Identify which cell holds the provided text, then report its (X, Y) central coordinate. 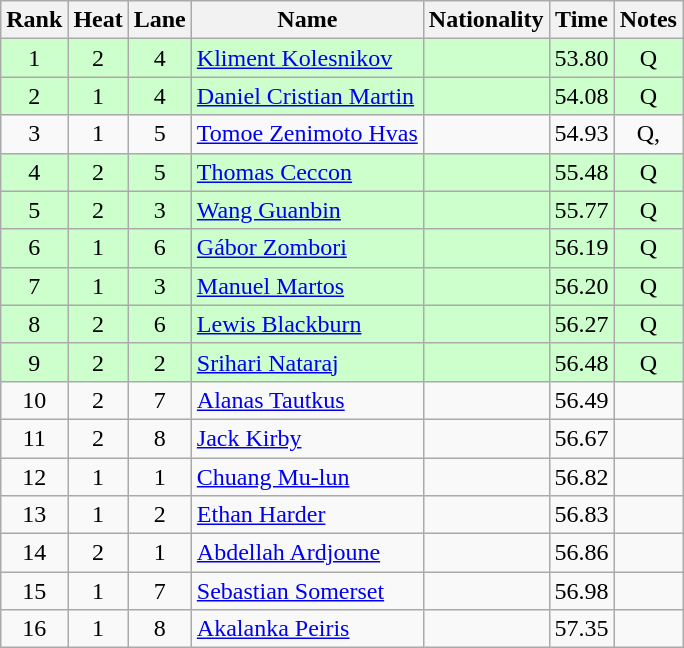
Akalanka Peiris (307, 629)
12 (34, 477)
11 (34, 438)
57.35 (582, 629)
Daniel Cristian Martin (307, 96)
54.08 (582, 96)
16 (34, 629)
56.19 (582, 248)
Kliment Kolesnikov (307, 58)
56.86 (582, 553)
Time (582, 20)
Manuel Martos (307, 286)
Tomoe Zenimoto Hvas (307, 134)
53.80 (582, 58)
56.27 (582, 324)
9 (34, 362)
56.83 (582, 515)
14 (34, 553)
56.67 (582, 438)
55.77 (582, 210)
56.48 (582, 362)
Gábor Zombori (307, 248)
Thomas Ceccon (307, 172)
Jack Kirby (307, 438)
56.49 (582, 400)
55.48 (582, 172)
54.93 (582, 134)
Rank (34, 20)
Heat (98, 20)
15 (34, 591)
Srihari Nataraj (307, 362)
56.82 (582, 477)
13 (34, 515)
Nationality (486, 20)
Wang Guanbin (307, 210)
56.98 (582, 591)
Chuang Mu-lun (307, 477)
10 (34, 400)
Sebastian Somerset (307, 591)
Notes (648, 20)
Lane (160, 20)
Lewis Blackburn (307, 324)
Name (307, 20)
Ethan Harder (307, 515)
56.20 (582, 286)
Abdellah Ardjoune (307, 553)
Alanas Tautkus (307, 400)
Q, (648, 134)
